For the text-containing cell, return its midpoint in (X, Y) coordinate format. 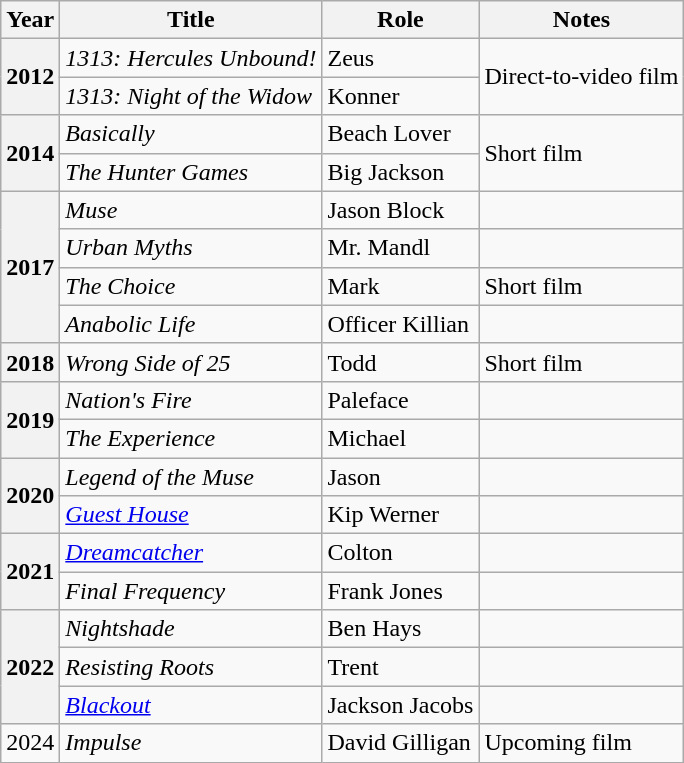
Legend of the Muse (191, 477)
Upcoming film (582, 743)
Todd (400, 362)
Officer Killian (400, 324)
Final Frequency (191, 591)
Direct-to-video film (582, 77)
2014 (30, 153)
Blackout (191, 705)
Colton (400, 553)
Impulse (191, 743)
Urban Myths (191, 248)
Nation's Fire (191, 400)
Ben Hays (400, 629)
Zeus (400, 58)
Mark (400, 286)
Frank Jones (400, 591)
Guest House (191, 515)
Muse (191, 210)
Anabolic Life (191, 324)
Jason (400, 477)
2020 (30, 496)
Michael (400, 438)
The Hunter Games (191, 172)
Basically (191, 134)
1313: Night of the Widow (191, 96)
Jason Block (400, 210)
Title (191, 20)
The Experience (191, 438)
2017 (30, 267)
2022 (30, 667)
2021 (30, 572)
Beach Lover (400, 134)
Dreamcatcher (191, 553)
Mr. Mandl (400, 248)
David Gilligan (400, 743)
Trent (400, 667)
Paleface (400, 400)
Role (400, 20)
2018 (30, 362)
Wrong Side of 25 (191, 362)
2012 (30, 77)
1313: Hercules Unbound! (191, 58)
Resisting Roots (191, 667)
Kip Werner (400, 515)
Jackson Jacobs (400, 705)
Year (30, 20)
Big Jackson (400, 172)
2024 (30, 743)
Nightshade (191, 629)
2019 (30, 419)
Notes (582, 20)
Konner (400, 96)
The Choice (191, 286)
